Provide the (X, Y) coordinate of the cell's center where the given text is located.  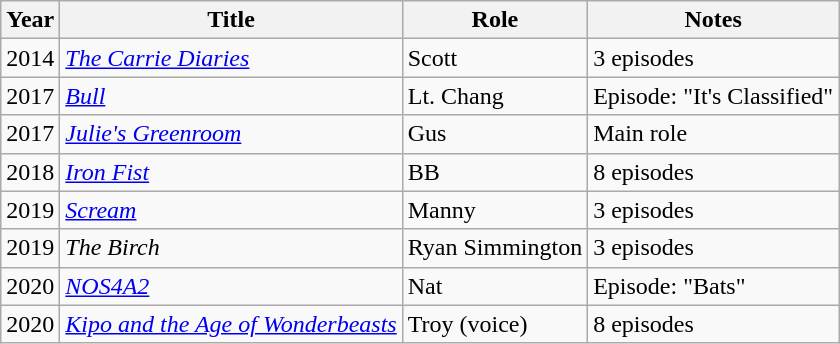
2014 (30, 58)
Gus (494, 134)
Role (494, 20)
Scott (494, 58)
Lt. Chang (494, 96)
Nat (494, 286)
Year (30, 20)
Julie's Greenroom (231, 134)
Iron Fist (231, 172)
Main role (714, 134)
Title (231, 20)
Notes (714, 20)
The Birch (231, 248)
Scream (231, 210)
2018 (30, 172)
The Carrie Diaries (231, 58)
Ryan Simmington (494, 248)
BB (494, 172)
Kipo and the Age of Wonderbeasts (231, 324)
Manny (494, 210)
Episode: "It's Classified" (714, 96)
NOS4A2 (231, 286)
Bull (231, 96)
Episode: "Bats" (714, 286)
Troy (voice) (494, 324)
